Search for the cell housing the specified text and yield its [X, Y] center coordinate. 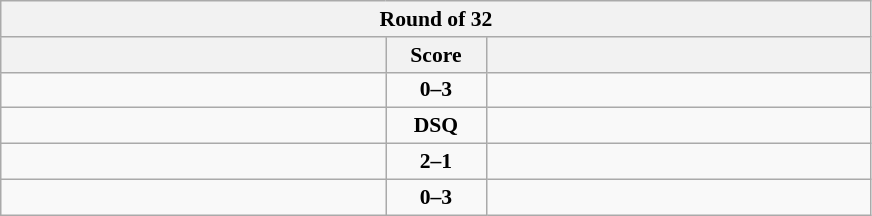
Score [436, 55]
DSQ [436, 126]
2–1 [436, 162]
Round of 32 [436, 19]
